Provide the [x, y] coordinate of the cell's center where the given text is located.  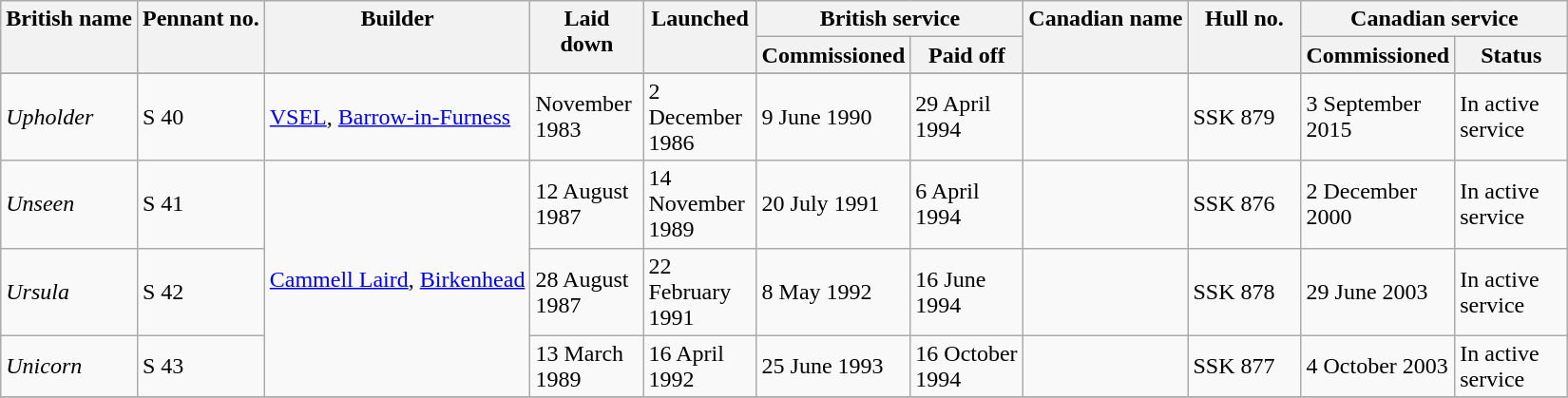
British name [69, 37]
16 October 1994 [967, 367]
November 1983 [587, 117]
Canadian name [1106, 37]
SSK 877 [1245, 367]
Pennant no. [201, 37]
12 August 1987 [587, 204]
Canadian service [1435, 19]
2 December 2000 [1378, 204]
9 June 1990 [833, 117]
SSK 878 [1245, 292]
14 November 1989 [699, 204]
28 August 1987 [587, 292]
29 April 1994 [967, 117]
Launched [699, 37]
4 October 2003 [1378, 367]
22 February 1991 [699, 292]
2 December 1986 [699, 117]
Upholder [69, 117]
S 42 [201, 292]
29 June 2003 [1378, 292]
Builder [397, 37]
S 41 [201, 204]
British service [889, 19]
Unicorn [69, 367]
SSK 879 [1245, 117]
16 April 1992 [699, 367]
25 June 1993 [833, 367]
20 July 1991 [833, 204]
S 40 [201, 117]
13 March 1989 [587, 367]
Status [1511, 55]
6 April 1994 [967, 204]
Ursula [69, 292]
SSK 876 [1245, 204]
Laid down [587, 37]
16 June 1994 [967, 292]
Unseen [69, 204]
VSEL, Barrow-in-Furness [397, 117]
8 May 1992 [833, 292]
3 September 2015 [1378, 117]
Cammell Laird, Birkenhead [397, 279]
Hull no. [1245, 37]
Paid off [967, 55]
S 43 [201, 367]
